For the text-containing cell, return its midpoint in (X, Y) coordinate format. 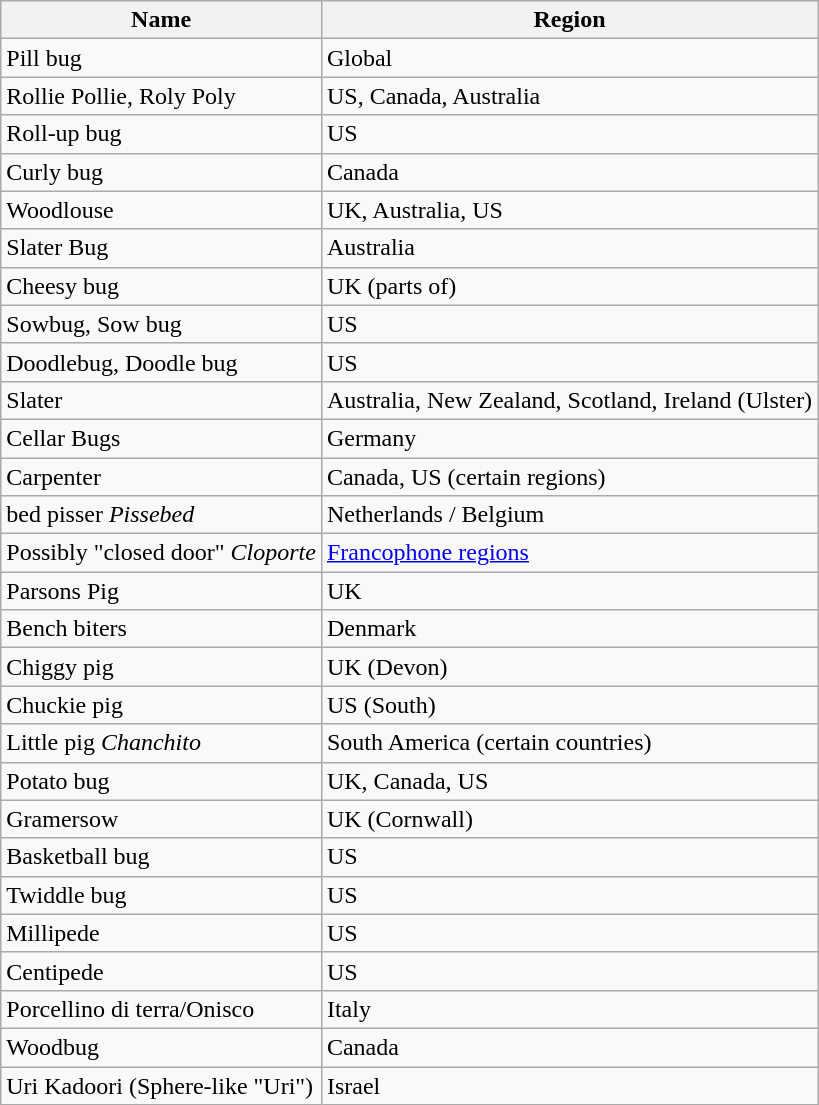
Germany (569, 438)
Centipede (162, 971)
Curly bug (162, 172)
Global (569, 58)
Doodlebug, Doodle bug (162, 362)
Netherlands / Belgium (569, 515)
Australia, New Zealand, Scotland, Ireland (Ulster) (569, 400)
Millipede (162, 933)
US (South) (569, 705)
UK (Cornwall) (569, 819)
UK, Australia, US (569, 210)
Possibly "closed door" Cloporte (162, 553)
Francophone regions (569, 553)
Roll-up bug (162, 134)
Bench biters (162, 629)
Woodbug (162, 1047)
Israel (569, 1085)
bed pisser Pissebed (162, 515)
UK (569, 591)
Slater Bug (162, 248)
Basketball bug (162, 857)
Woodlouse (162, 210)
Cellar Bugs (162, 438)
Chuckie pig (162, 705)
Chiggy pig (162, 667)
Porcellino di terra/Onisco (162, 1009)
Slater (162, 400)
UK (parts of) (569, 286)
Italy (569, 1009)
Gramersow (162, 819)
Cheesy bug (162, 286)
Name (162, 20)
Rollie Pollie, Roly Poly (162, 96)
South America (certain countries) (569, 743)
Carpenter (162, 477)
Pill bug (162, 58)
Denmark (569, 629)
UK (Devon) (569, 667)
Sowbug, Sow bug (162, 324)
Uri Kadoori (Sphere-like "Uri") (162, 1085)
Australia (569, 248)
UK, Canada, US (569, 781)
Twiddle bug (162, 895)
Potato bug (162, 781)
US, Canada, Australia (569, 96)
Parsons Pig (162, 591)
Little pig Chanchito (162, 743)
Canada, US (certain regions) (569, 477)
Region (569, 20)
